Locate the cell with the specified text and output its [X, Y] center coordinate. 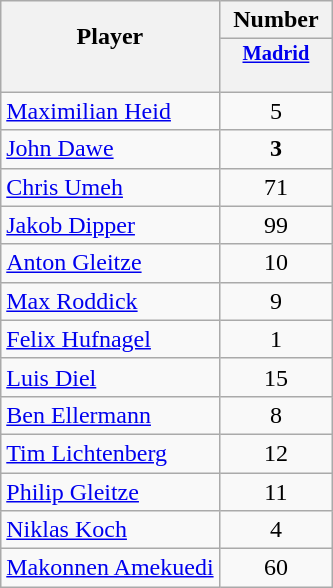
Madrid [276, 54]
Maximilian Heid [110, 111]
Player [110, 36]
9 [276, 301]
Tim Lichtenberg [110, 453]
71 [276, 187]
Felix Hufnagel [110, 339]
11 [276, 491]
4 [276, 530]
John Dawe [110, 149]
3 [276, 149]
60 [276, 568]
Max Roddick [110, 301]
Jakob Dipper [110, 225]
99 [276, 225]
Niklas Koch [110, 530]
Luis Diel [110, 377]
5 [276, 111]
15 [276, 377]
12 [276, 453]
1 [276, 339]
10 [276, 263]
8 [276, 415]
Anton Gleitze [110, 263]
Makonnen Amekuedi [110, 568]
Number [276, 20]
Philip Gleitze [110, 491]
Ben Ellermann [110, 415]
Chris Umeh [110, 187]
